Return the (x, y) coordinate for the center point of the cell that contains the specified text.  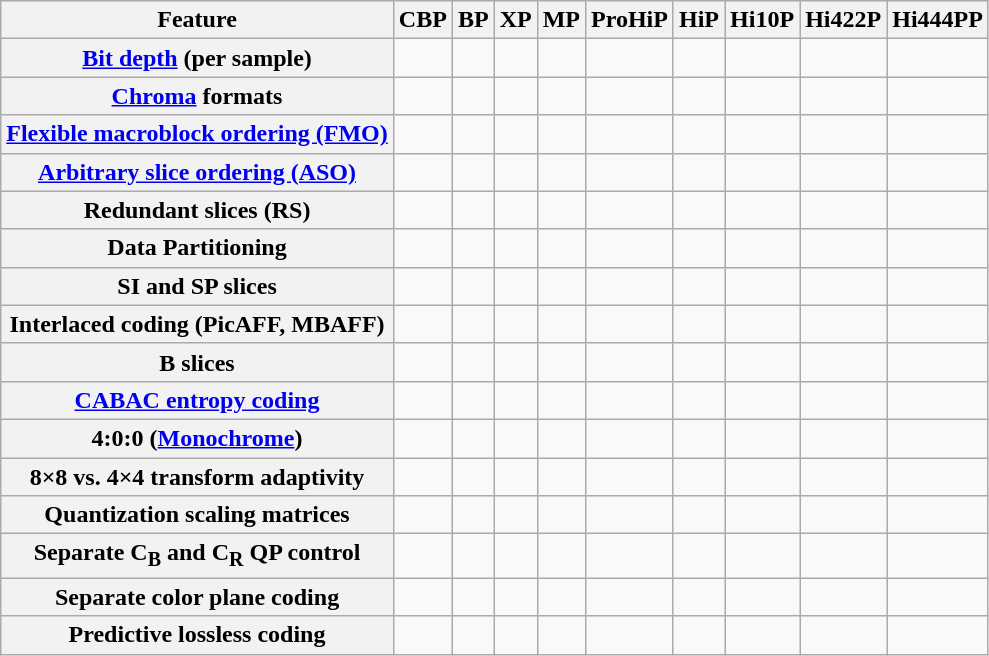
XP (516, 20)
Redundant slices (RS) (198, 210)
B slices (198, 362)
ProHiP (630, 20)
8×8 vs. 4×4 transform adaptivity (198, 477)
MP (561, 20)
BP (473, 20)
Separate color plane coding (198, 597)
Quantization scaling matrices (198, 515)
HiP (698, 20)
Interlaced coding (PicAFF, MBAFF) (198, 324)
4:0:0 (Monochrome) (198, 438)
CBP (422, 20)
Bit depth (per sample) (198, 58)
Hi444PP (938, 20)
CABAC entropy coding (198, 400)
Data Partitioning (198, 248)
Feature (198, 20)
Flexible macroblock ordering (FMO) (198, 134)
Hi10P (762, 20)
Hi422P (844, 20)
Chroma formats (198, 96)
Arbitrary slice ordering (ASO) (198, 172)
SI and SP slices (198, 286)
Separate CB and CR QP control (198, 556)
Predictive lossless coding (198, 635)
